Return (x, y) of the center of cell containing provided text 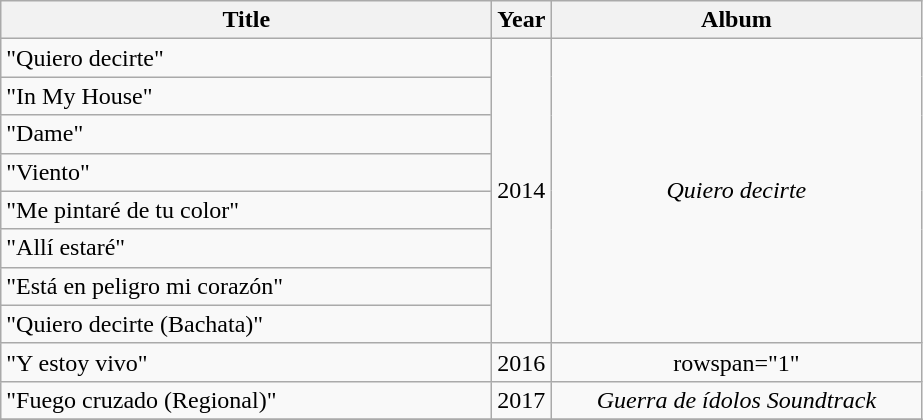
Guerra de ídolos Soundtrack (736, 400)
Album (736, 20)
"Y estoy vivo" (246, 362)
2017 (522, 400)
rowspan="1" (736, 362)
"Dame" (246, 134)
"Allí estaré" (246, 248)
"In My House" (246, 96)
2014 (522, 191)
"Quiero decirte" (246, 58)
"Viento" (246, 172)
"Me pintaré de tu color" (246, 210)
Title (246, 20)
Year (522, 20)
Quiero decirte (736, 191)
"Está en peligro mi corazón" (246, 286)
"Fuego cruzado (Regional)" (246, 400)
2016 (522, 362)
"Quiero decirte (Bachata)" (246, 324)
